Capture the cell that displays the provided text and extract its [X, Y] central coordinate. 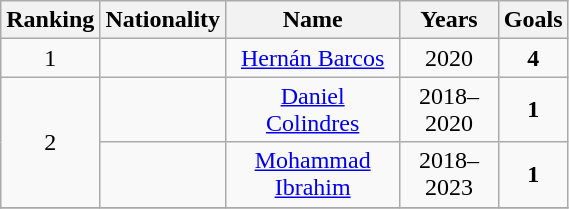
Hernán Barcos [313, 58]
Goals [533, 20]
Nationality [163, 20]
2020 [450, 58]
2 [50, 142]
2018–2020 [450, 110]
2018–2023 [450, 174]
Years [450, 20]
Daniel Colindres [313, 110]
Name [313, 20]
Mohammad Ibrahim [313, 174]
4 [533, 58]
Ranking [50, 20]
